From the cell containing the given text, extract its center point as [X, Y] coordinate. 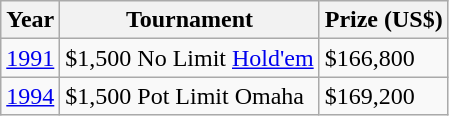
$1,500 Pot Limit Omaha [190, 96]
1991 [30, 58]
Tournament [190, 20]
$1,500 No Limit Hold'em [190, 58]
$169,200 [384, 96]
Prize (US$) [384, 20]
Year [30, 20]
$166,800 [384, 58]
1994 [30, 96]
